Return the [x, y] coordinate for the center point of the cell that contains the specified text.  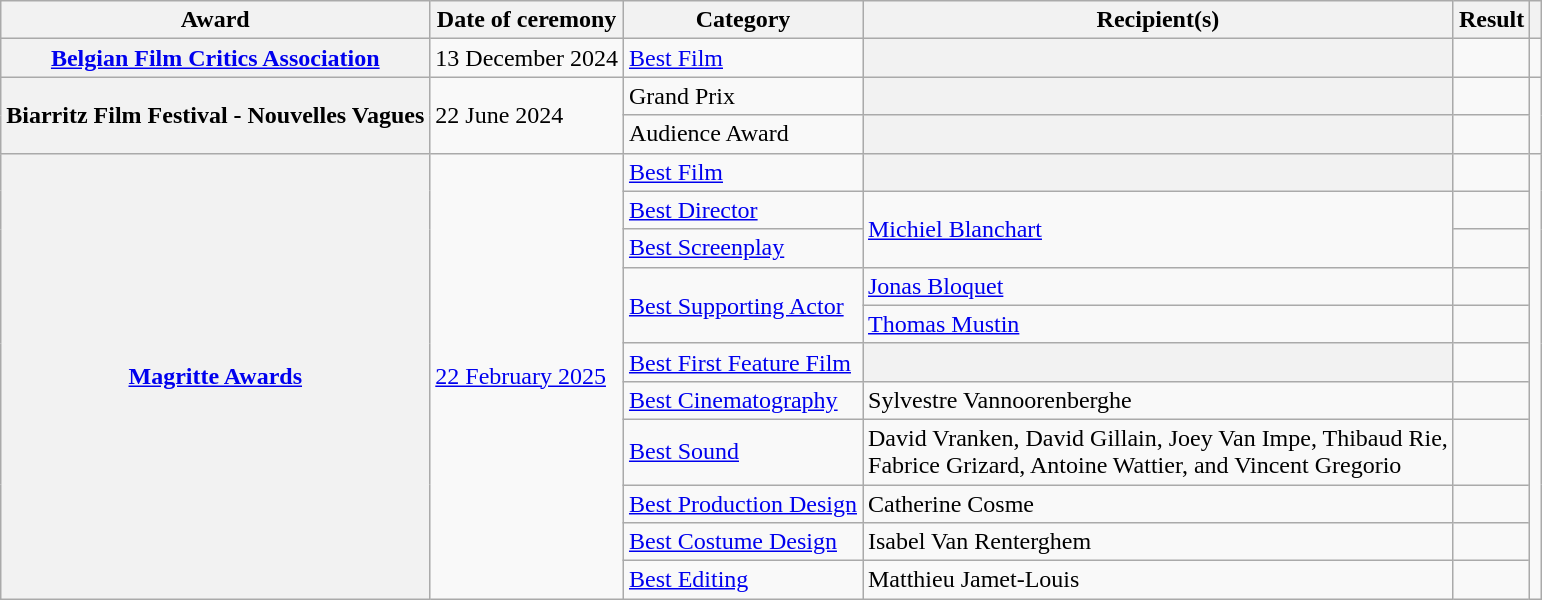
Thomas Mustin [1158, 324]
Matthieu Jamet-Louis [1158, 580]
Best Screenplay [742, 248]
Biarritz Film Festival - Nouvelles Vagues [216, 115]
Recipient(s) [1158, 20]
22 June 2024 [527, 115]
Grand Prix [742, 96]
13 December 2024 [527, 58]
Category [742, 20]
Date of ceremony [527, 20]
Best Editing [742, 580]
Best Costume Design [742, 542]
Michiel Blanchart [1158, 229]
Isabel Van Renterghem [1158, 542]
Jonas Bloquet [1158, 286]
Audience Award [742, 134]
Catherine Cosme [1158, 503]
Result [1491, 20]
Best Sound [742, 452]
Best First Feature Film [742, 362]
Best Production Design [742, 503]
Best Director [742, 210]
Best Cinematography [742, 400]
David Vranken, David Gillain, Joey Van Impe, Thibaud Rie,Fabrice Grizard, Antoine Wattier, and Vincent Gregorio [1158, 452]
Award [216, 20]
Best Supporting Actor [742, 305]
22 February 2025 [527, 376]
Magritte Awards [216, 376]
Sylvestre Vannoorenberghe [1158, 400]
Belgian Film Critics Association [216, 58]
